Identify which cell holds the provided text, then report its (x, y) central coordinate. 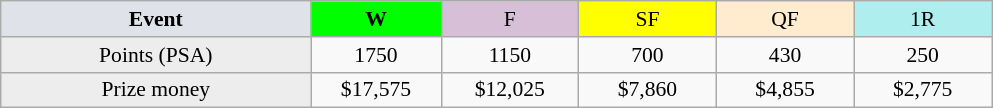
SF (648, 19)
QF (785, 19)
F (510, 19)
250 (923, 55)
Prize money (156, 90)
$17,575 (376, 90)
Points (PSA) (156, 55)
430 (785, 55)
1750 (376, 55)
1150 (510, 55)
1R (923, 19)
W (376, 19)
$2,775 (923, 90)
$12,025 (510, 90)
$4,855 (785, 90)
700 (648, 55)
$7,860 (648, 90)
Event (156, 19)
